Capture the cell that displays the provided text and extract its [X, Y] central coordinate. 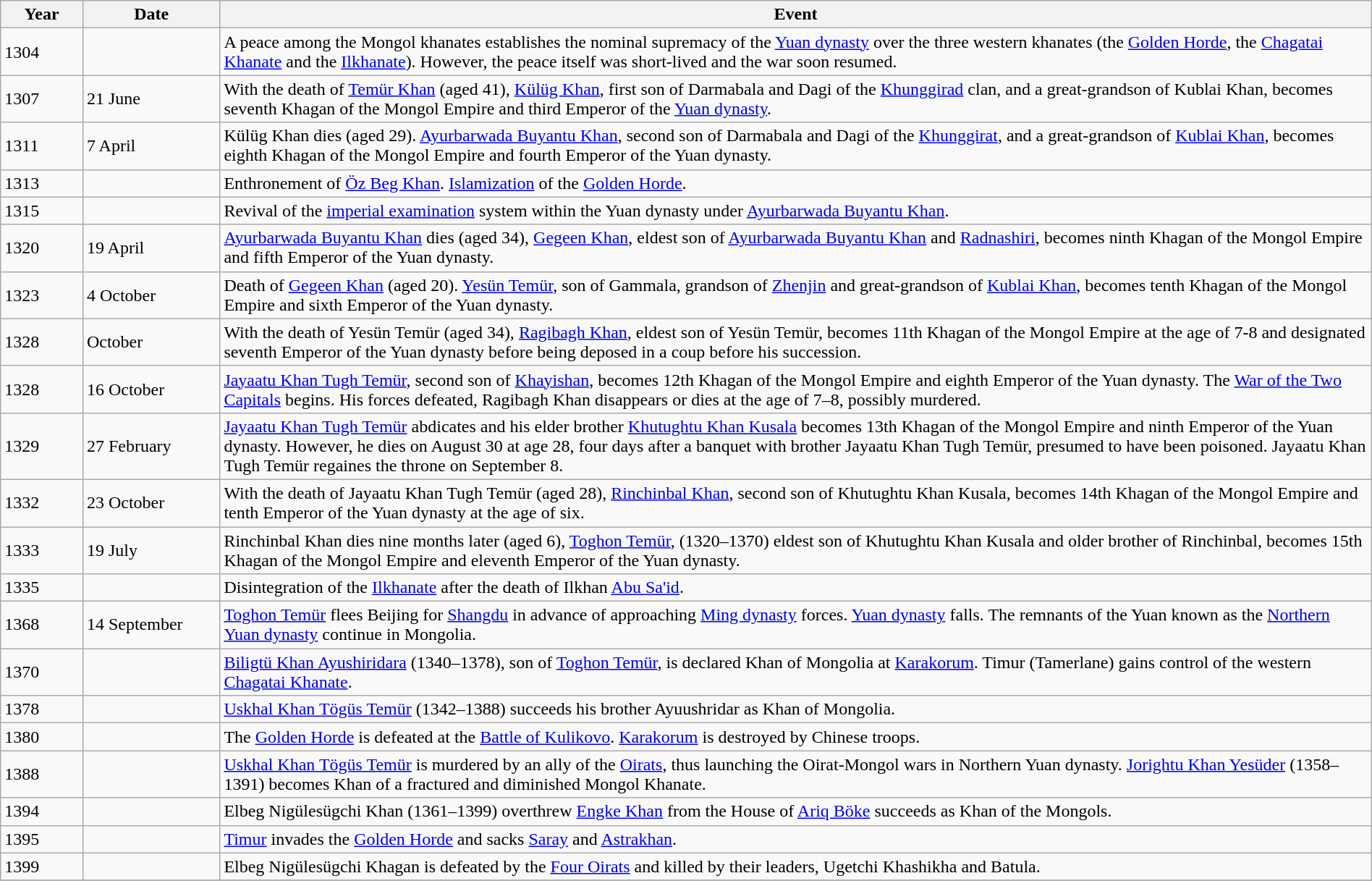
14 September [151, 625]
1307 [42, 98]
1368 [42, 625]
1378 [42, 709]
1323 [42, 295]
1395 [42, 839]
Date [151, 14]
7 April [151, 146]
1399 [42, 867]
1313 [42, 183]
Elbeg Nigülesügchi Khan (1361–1399) overthrew Engke Khan from the House of Ariq Böke succeeds as Khan of the Mongols. [796, 812]
Timur invades the Golden Horde and sacks Saray and Astrakhan. [796, 839]
19 July [151, 550]
1304 [42, 52]
19 April [151, 248]
October [151, 342]
Revival of the imperial examination system within the Yuan dynasty under Ayurbarwada Buyantu Khan. [796, 211]
1370 [42, 672]
Event [796, 14]
1394 [42, 812]
1311 [42, 146]
The Golden Horde is defeated at the Battle of Kulikovo. Karakorum is destroyed by Chinese troops. [796, 737]
Year [42, 14]
Uskhal Khan Tögüs Temür (1342–1388) succeeds his brother Ayuushridar as Khan of Mongolia. [796, 709]
1315 [42, 211]
1333 [42, 550]
27 February [151, 446]
1388 [42, 775]
1320 [42, 248]
1332 [42, 502]
4 October [151, 295]
1335 [42, 588]
Disintegration of the Ilkhanate after the death of Ilkhan Abu Sa'id. [796, 588]
Elbeg Nigülesügchi Khagan is defeated by the Four Oirats and killed by their leaders, Ugetchi Khashikha and Batula. [796, 867]
Enthronement of Öz Beg Khan. Islamization of the Golden Horde. [796, 183]
23 October [151, 502]
21 June [151, 98]
1329 [42, 446]
16 October [151, 389]
1380 [42, 737]
